Detect which cell encompasses the target text, then output its (X, Y) center coordinate. 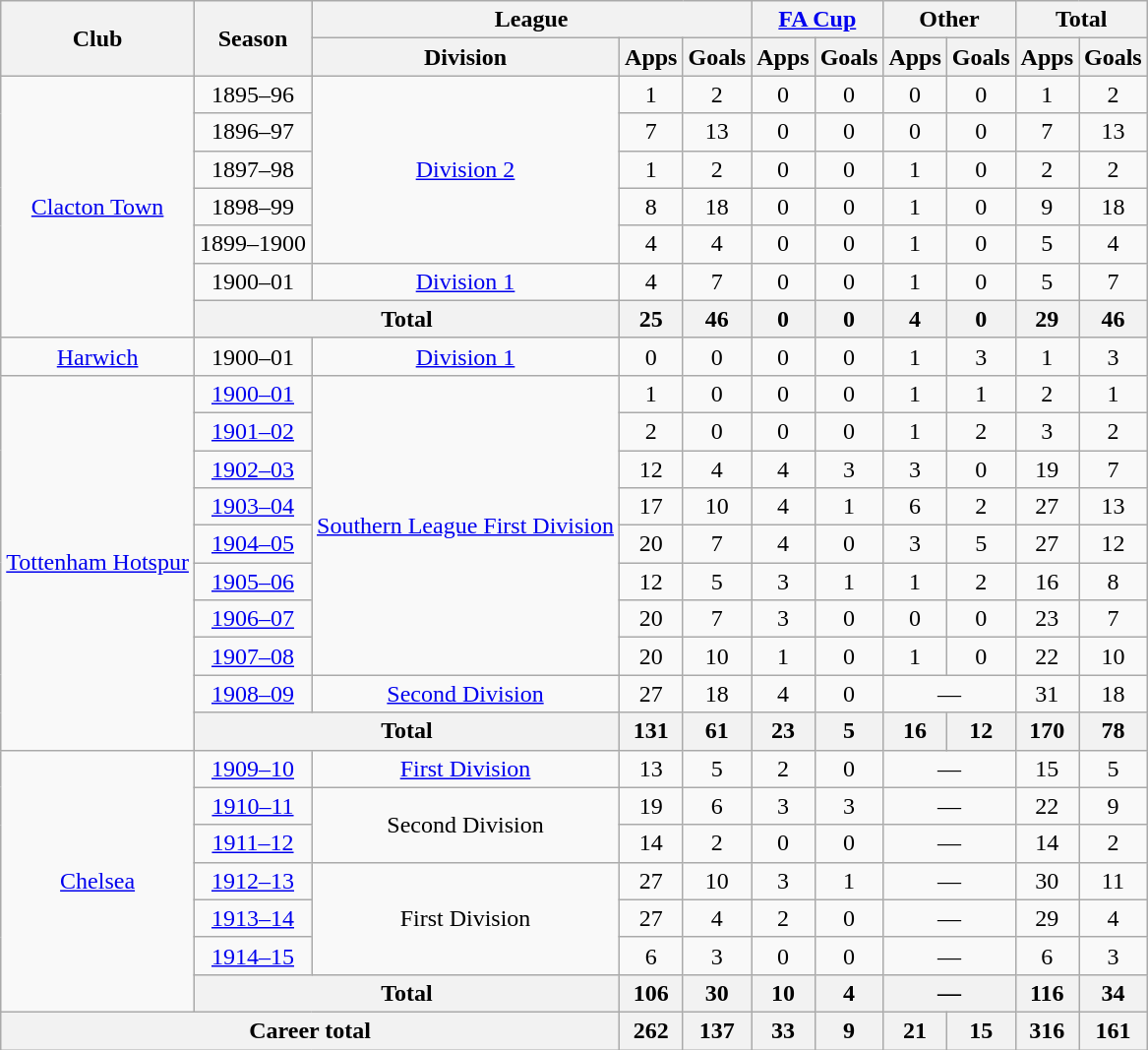
131 (651, 731)
11 (1113, 881)
1909–10 (252, 769)
1902–03 (252, 469)
Tottenham Hotspur (98, 563)
106 (651, 993)
Harwich (98, 356)
1901–02 (252, 431)
1910–11 (252, 806)
116 (1047, 993)
170 (1047, 731)
Chelsea (98, 881)
1906–07 (252, 619)
Club (98, 38)
78 (1113, 731)
17 (651, 507)
1897–98 (252, 169)
FA Cup (817, 20)
1905–06 (252, 582)
1913–14 (252, 918)
137 (717, 1030)
1912–13 (252, 881)
1895–96 (252, 94)
1907–08 (252, 656)
21 (915, 1030)
Clacton Town (98, 207)
33 (783, 1030)
262 (651, 1030)
1914–15 (252, 956)
Career total (311, 1030)
34 (1113, 993)
1896–97 (252, 132)
61 (717, 731)
1903–04 (252, 507)
Season (252, 38)
Division (464, 57)
25 (651, 319)
161 (1113, 1030)
31 (1047, 694)
1898–99 (252, 207)
Southern League First Division (464, 525)
League (531, 20)
1904–05 (252, 544)
1899–1900 (252, 244)
1908–09 (252, 694)
Division 2 (464, 169)
316 (1047, 1030)
Other (949, 20)
1911–12 (252, 843)
